Capture the cell that displays the provided text and extract its [x, y] central coordinate. 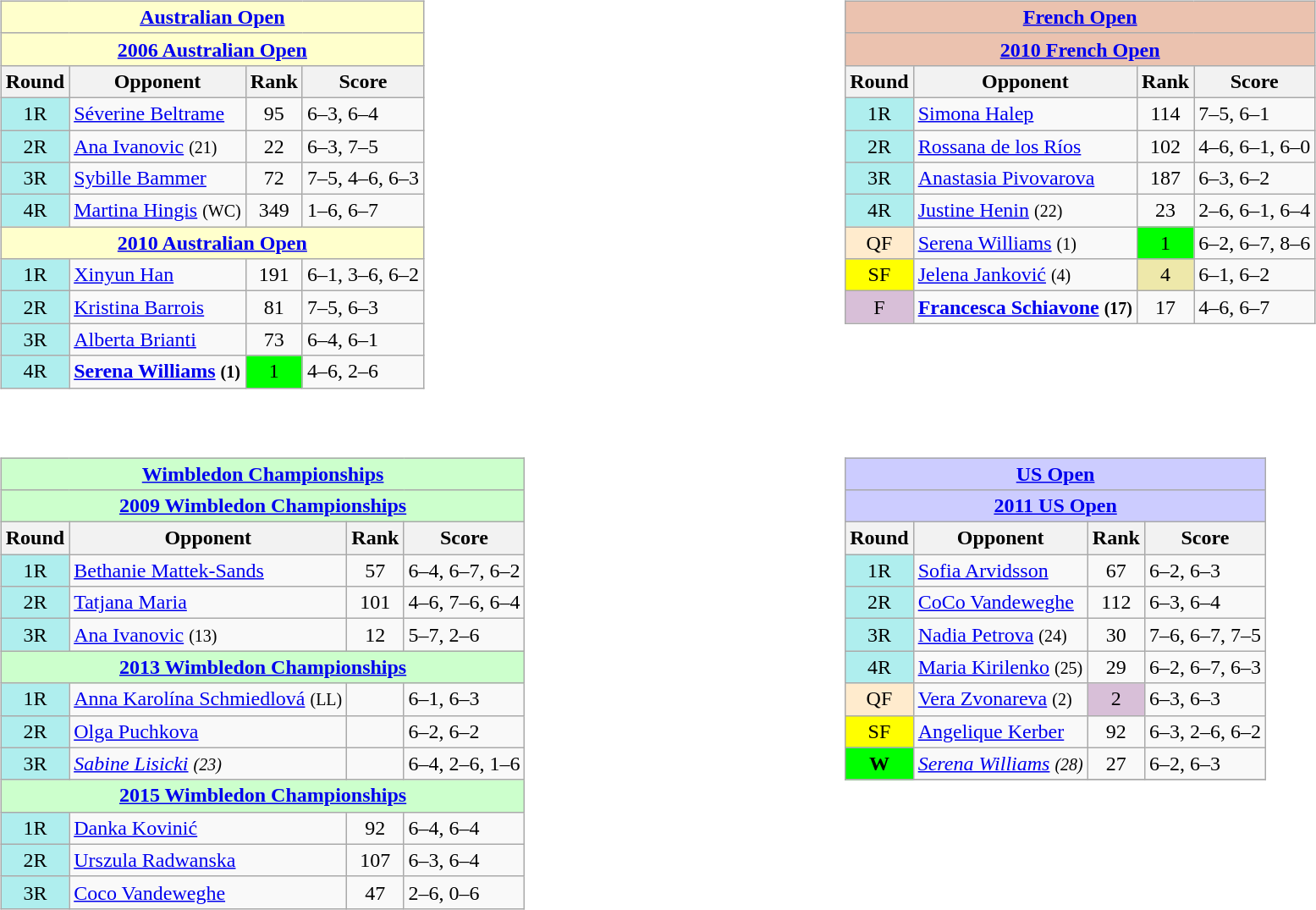
Angelique Kerber [1000, 731]
67 [1115, 571]
72 [274, 179]
349 [274, 211]
191 [274, 275]
2010 Australian Open [212, 243]
12 [376, 635]
Ana Ivanovic (21) [157, 146]
Sofia Arvidsson [1000, 571]
Vera Zvonareva (2) [1000, 699]
6–3, 6–2 [1254, 179]
Rossana de los Ríos [1025, 146]
Serena Williams (28) [1000, 764]
6–2, 6–2 [464, 731]
7–6, 6–7, 7–5 [1205, 635]
30 [1115, 635]
6–4, 6–7, 6–2 [464, 571]
81 [274, 307]
4–6, 6–1, 6–0 [1254, 146]
6–4, 6–1 [362, 339]
Ana Ivanovic (13) [208, 635]
2015 Wimbledon Championships [262, 796]
23 [1166, 211]
112 [1115, 603]
Sabine Lisicki (23) [208, 764]
Martina Hingis (WC) [157, 211]
7–5, 4–6, 6–3 [362, 179]
95 [274, 113]
Alberta Brianti [157, 339]
47 [376, 892]
6–4, 6–4 [464, 828]
6–1, 3–6, 6–2 [362, 275]
4 [1166, 275]
Australian Open [212, 17]
6–3, 6–3 [1205, 699]
2011 US Open [1056, 506]
17 [1166, 307]
101 [376, 603]
2006 Australian Open [212, 49]
US Open [1056, 473]
7–5, 6–3 [362, 307]
Jelena Janković (4) [1025, 275]
Sybille Bammer [157, 179]
7–5, 6–1 [1254, 113]
Justine Henin (22) [1025, 211]
107 [376, 860]
2010 French Open [1080, 49]
Séverine Beltrame [157, 113]
5–7, 2–6 [464, 635]
Xinyun Han [157, 275]
6–2, 6–7, 8–6 [1254, 243]
187 [1166, 179]
F [879, 307]
Francesca Schiavone (17) [1025, 307]
Coco Vandeweghe [208, 892]
2 [1115, 699]
4–6, 7–6, 6–4 [464, 603]
2013 Wimbledon Championships [262, 667]
Olga Puchkova [208, 731]
22 [274, 146]
Anastasia Pivovarova [1025, 179]
Wimbledon Championships [262, 473]
6–2, 6–7, 6–3 [1205, 667]
Urszula Radwanska [208, 860]
Simona Halep [1025, 113]
Danka Kovinić [208, 828]
6–1, 6–2 [1254, 275]
6–3, 2–6, 6–2 [1205, 731]
6–1, 6–3 [464, 699]
4–6, 2–6 [362, 372]
Bethanie Mattek-Sands [208, 571]
1–6, 6–7 [362, 211]
Maria Kirilenko (25) [1000, 667]
Tatjana Maria [208, 603]
6–4, 2–6, 1–6 [464, 764]
114 [1166, 113]
2–6, 0–6 [464, 892]
57 [376, 571]
Kristina Barrois [157, 307]
Anna Karolína Schmiedlová (LL) [208, 699]
French Open [1080, 17]
73 [274, 339]
4–6, 6–7 [1254, 307]
29 [1115, 667]
2009 Wimbledon Championships [262, 506]
CoCo Vandeweghe [1000, 603]
27 [1115, 764]
2–6, 6–1, 6–4 [1254, 211]
Nadia Petrova (24) [1000, 635]
W [879, 764]
102 [1166, 146]
6–3, 7–5 [362, 146]
